Provide the (x, y) coordinate of the cell's center where the given text is located.  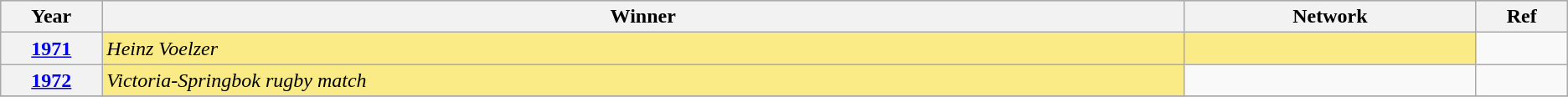
1972 (52, 80)
Ref (1521, 17)
Heinz Voelzer (643, 48)
Victoria-Springbok rugby match (643, 80)
Winner (643, 17)
Network (1330, 17)
Year (52, 17)
1971 (52, 48)
